Find where the given text appears and provide that cell's center as [X, Y] coordinate. 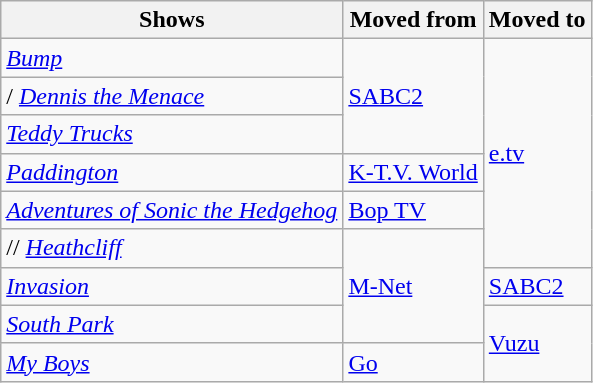
Adventures of Sonic the Hedgehog [172, 210]
Invasion [172, 286]
Shows [172, 20]
South Park [172, 324]
K-T.V. World [413, 172]
M-Net [413, 286]
Paddington [172, 172]
Vuzu [537, 343]
/ Dennis the Menace [172, 96]
Bump [172, 58]
Moved from [413, 20]
e.tv [537, 153]
Moved to [537, 20]
Bop TV [413, 210]
My Boys [172, 362]
Go [413, 362]
// Heathcliff [172, 248]
Teddy Trucks [172, 134]
